Provide the [X, Y] coordinate of the cell's center where the given text is located.  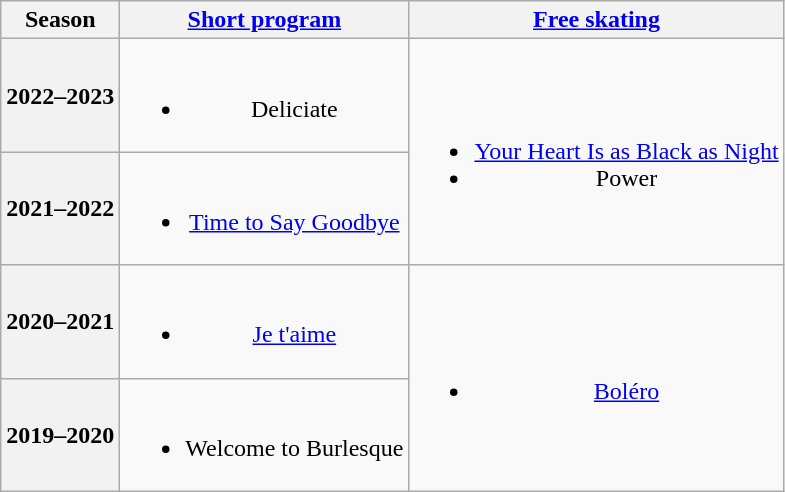
Welcome to Burlesque [264, 434]
2019–2020 [60, 434]
2020–2021 [60, 322]
Deliciate [264, 96]
Your Heart Is as Black as Night Power [596, 152]
Je t'aime [264, 322]
Season [60, 20]
Free skating [596, 20]
Short program [264, 20]
Time to Say Goodbye [264, 208]
2022–2023 [60, 96]
2021–2022 [60, 208]
Boléro [596, 378]
